Detect which cell encompasses the target text, then output its (X, Y) center coordinate. 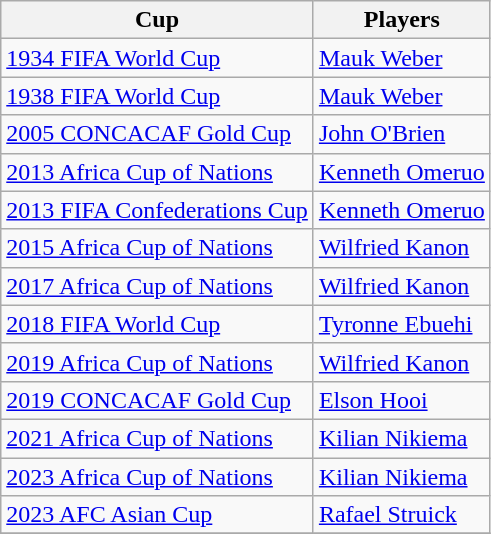
2017 Africa Cup of Nations (158, 286)
1934 FIFA World Cup (158, 58)
2019 CONCACAF Gold Cup (158, 400)
2005 CONCACAF Gold Cup (158, 134)
2013 Africa Cup of Nations (158, 172)
Elson Hooi (402, 400)
John O'Brien (402, 134)
Cup (158, 20)
2023 AFC Asian Cup (158, 515)
2019 Africa Cup of Nations (158, 362)
Rafael Struick (402, 515)
2018 FIFA World Cup (158, 324)
2021 Africa Cup of Nations (158, 438)
Players (402, 20)
2023 Africa Cup of Nations (158, 477)
Tyronne Ebuehi (402, 324)
2013 FIFA Confederations Cup (158, 210)
1938 FIFA World Cup (158, 96)
2015 Africa Cup of Nations (158, 248)
